Determine the (x, y) coordinate at the center of the cell enclosing the given text.  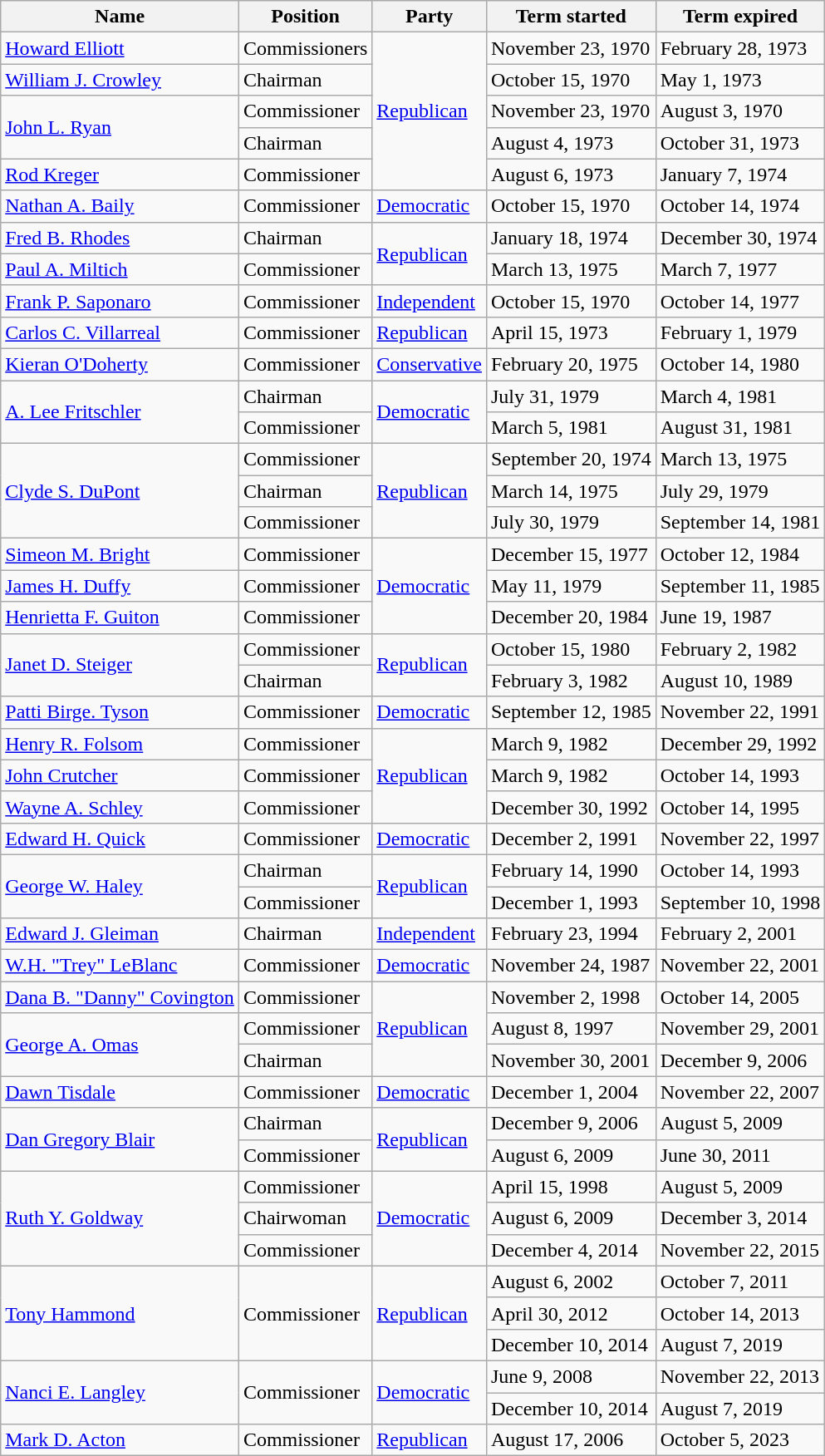
Edward H. Quick (120, 839)
October 14, 1995 (740, 807)
October 14, 2013 (740, 1313)
June 19, 1987 (740, 617)
November 22, 1997 (740, 839)
December 4, 2014 (571, 1250)
January 18, 1974 (571, 238)
August 4, 1973 (571, 143)
Howard Elliott (120, 48)
July 30, 1979 (571, 523)
August 8, 1997 (571, 1029)
Term expired (740, 17)
March 14, 1975 (571, 491)
June 9, 2008 (571, 1376)
Fred B. Rhodes (120, 238)
Mark D. Acton (120, 1440)
November 29, 2001 (740, 1029)
Dawn Tisdale (120, 1092)
February 14, 1990 (571, 870)
December 30, 1992 (571, 807)
November 2, 1998 (571, 997)
George W. Haley (120, 886)
October 14, 1980 (740, 364)
Dan Gregory Blair (120, 1139)
Clyde S. DuPont (120, 491)
February 2, 1982 (740, 649)
December 2, 1991 (571, 839)
A. Lee Fritschler (120, 412)
November 22, 2001 (740, 966)
December 15, 1977 (571, 554)
December 3, 2014 (740, 1218)
November 22, 2013 (740, 1376)
April 30, 2012 (571, 1313)
Dana B. "Danny" Covington (120, 997)
October 31, 1973 (740, 143)
February 1, 1979 (740, 332)
August 10, 1989 (740, 681)
August 6, 2002 (571, 1281)
W.H. "Trey" LeBlanc (120, 966)
October 14, 2005 (740, 997)
January 7, 1974 (740, 175)
August 6, 1973 (571, 175)
Position (305, 17)
Kieran O'Doherty (120, 364)
September 10, 1998 (740, 902)
September 20, 1974 (571, 460)
March 4, 1981 (740, 396)
John Crutcher (120, 775)
October 12, 1984 (740, 554)
Name (120, 17)
Nathan A. Baily (120, 206)
Commissioners (305, 48)
March 5, 1981 (571, 428)
Rod Kreger (120, 175)
October 5, 2023 (740, 1440)
September 14, 1981 (740, 523)
Patti Birge. Tyson (120, 712)
February 3, 1982 (571, 681)
December 1, 1993 (571, 902)
December 20, 1984 (571, 617)
May 1, 1973 (740, 80)
George A. Omas (120, 1045)
September 11, 1985 (740, 586)
February 23, 1994 (571, 934)
Henrietta F. Guiton (120, 617)
August 3, 1970 (740, 111)
Ruth Y. Goldway (120, 1218)
February 28, 1973 (740, 48)
Edward J. Gleiman (120, 934)
Frank P. Saponaro (120, 301)
November 22, 1991 (740, 712)
Simeon M. Bright (120, 554)
Wayne A. Schley (120, 807)
November 22, 2007 (740, 1092)
October 14, 1974 (740, 206)
John L. Ryan (120, 127)
December 1, 2004 (571, 1092)
James H. Duffy (120, 586)
June 30, 2011 (740, 1155)
August 17, 2006 (571, 1440)
Henry R. Folsom (120, 744)
September 12, 1985 (571, 712)
Conservative (430, 364)
Janet D. Steiger (120, 665)
October 15, 1980 (571, 649)
July 31, 1979 (571, 396)
February 2, 2001 (740, 934)
November 24, 1987 (571, 966)
October 7, 2011 (740, 1281)
February 20, 1975 (571, 364)
Term started (571, 17)
March 7, 1977 (740, 269)
December 29, 1992 (740, 744)
July 29, 1979 (740, 491)
Carlos C. Villarreal (120, 332)
Paul A. Miltich (120, 269)
Tony Hammond (120, 1313)
Chairwoman (305, 1218)
May 11, 1979 (571, 586)
April 15, 1973 (571, 332)
April 15, 1998 (571, 1187)
November 22, 2015 (740, 1250)
August 31, 1981 (740, 428)
Party (430, 17)
November 30, 2001 (571, 1060)
William J. Crowley (120, 80)
Nanci E. Langley (120, 1392)
October 14, 1977 (740, 301)
December 30, 1974 (740, 238)
